Determine the (X, Y) coordinate at the center of the cell enclosing the given text.  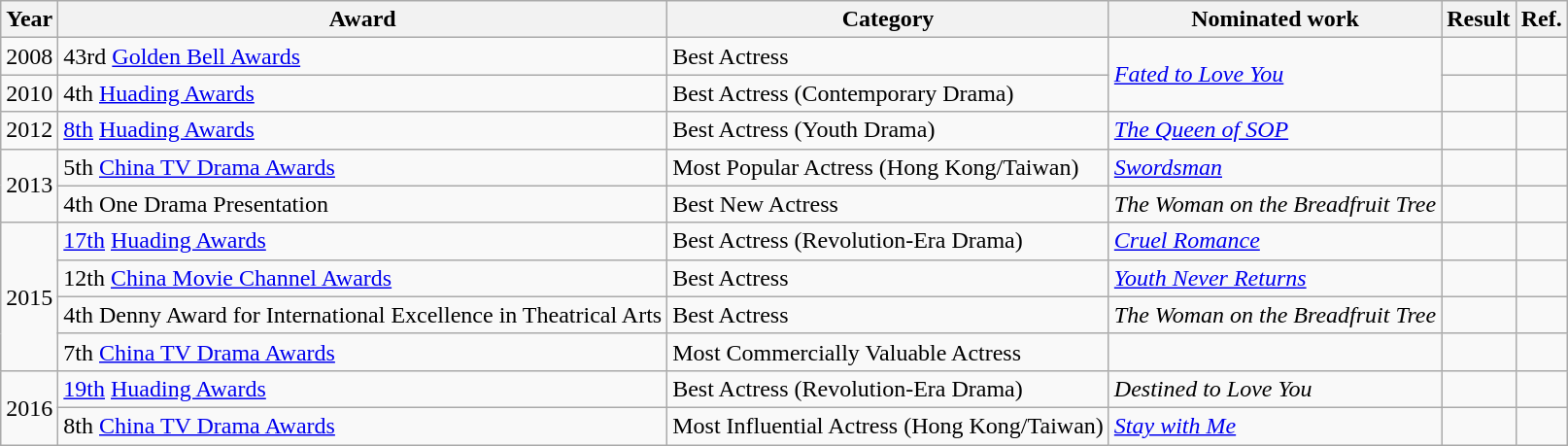
2012 (29, 130)
4th Huading Awards (363, 93)
Best New Actress (888, 204)
2015 (29, 296)
The Queen of SOP (1275, 130)
Category (888, 19)
Best Actress (Youth Drama) (888, 130)
Most Popular Actress (Hong Kong/Taiwan) (888, 167)
Stay with Me (1275, 426)
2013 (29, 186)
4th Denny Award for International Excellence in Theatrical Arts (363, 315)
Most Commercially Valuable Actress (888, 352)
12th China Movie Channel Awards (363, 278)
8th China TV Drama Awards (363, 426)
Youth Never Returns (1275, 278)
Swordsman (1275, 167)
5th China TV Drama Awards (363, 167)
Fated to Love You (1275, 75)
43rd Golden Bell Awards (363, 56)
2008 (29, 56)
Ref. (1541, 19)
2016 (29, 407)
Most Influential Actress (Hong Kong/Taiwan) (888, 426)
Award (363, 19)
8th Huading Awards (363, 130)
Result (1479, 19)
Best Actress (Contemporary Drama) (888, 93)
Cruel Romance (1275, 241)
2010 (29, 93)
7th China TV Drama Awards (363, 352)
Nominated work (1275, 19)
Year (29, 19)
19th Huading Awards (363, 389)
4th One Drama Presentation (363, 204)
Destined to Love You (1275, 389)
17th Huading Awards (363, 241)
